Pinpoint the cell where the given text exists, returning its [X, Y] midpoint coordinate. 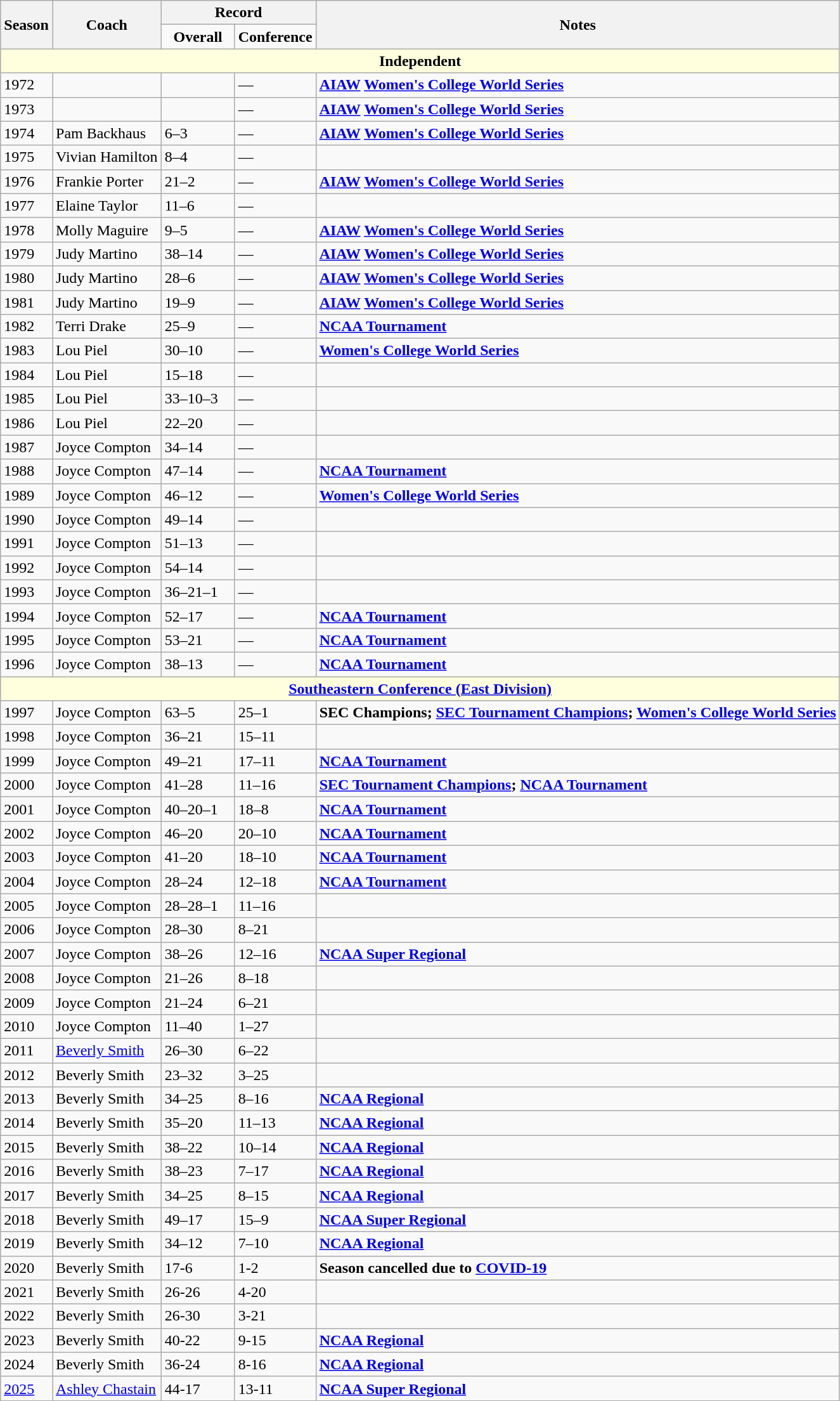
2010 [27, 1026]
36-24 [198, 1364]
Notes [578, 25]
2022 [27, 1316]
7–17 [275, 1171]
49–17 [198, 1220]
28–30 [198, 930]
2014 [27, 1123]
2004 [27, 882]
2009 [27, 1002]
3–25 [275, 1075]
17–11 [275, 761]
49–14 [198, 519]
1974 [27, 133]
2018 [27, 1220]
Record [238, 13]
1987 [27, 447]
38–14 [198, 254]
1995 [27, 640]
8–4 [198, 157]
1983 [27, 351]
28–28–1 [198, 906]
1975 [27, 157]
1991 [27, 544]
1994 [27, 616]
28–6 [198, 278]
46–20 [198, 833]
6–22 [275, 1050]
1988 [27, 471]
12–16 [275, 954]
1973 [27, 109]
1981 [27, 303]
53–21 [198, 640]
49–21 [198, 761]
40-22 [198, 1340]
9–5 [198, 230]
Conference [275, 37]
1997 [27, 713]
6–21 [275, 1002]
2012 [27, 1075]
36–21 [198, 737]
Vivian Hamilton [107, 157]
2016 [27, 1171]
38–22 [198, 1147]
15–11 [275, 737]
11–6 [198, 205]
Frankie Porter [107, 181]
51–13 [198, 544]
2005 [27, 906]
38–26 [198, 954]
SEC Champions; SEC Tournament Champions; Women's College World Series [578, 713]
33–10–3 [198, 399]
Independent [420, 61]
41–28 [198, 785]
2025 [27, 1388]
54–14 [198, 568]
2013 [27, 1099]
11–40 [198, 1026]
38–23 [198, 1171]
30–10 [198, 351]
2008 [27, 978]
35–20 [198, 1123]
Terri Drake [107, 327]
34–14 [198, 447]
1993 [27, 592]
Pam Backhaus [107, 133]
2001 [27, 809]
47–14 [198, 471]
2003 [27, 857]
18–8 [275, 809]
26-30 [198, 1316]
Season [27, 25]
1–27 [275, 1026]
34–12 [198, 1244]
1976 [27, 181]
Molly Maguire [107, 230]
2023 [27, 1340]
63–5 [198, 713]
13-11 [275, 1388]
10–14 [275, 1147]
3-21 [275, 1316]
2024 [27, 1364]
21–24 [198, 1002]
8-16 [275, 1364]
1984 [27, 375]
Overall [198, 37]
44-17 [198, 1388]
1986 [27, 423]
18–10 [275, 857]
2011 [27, 1050]
1990 [27, 519]
2000 [27, 785]
2019 [27, 1244]
21–26 [198, 978]
26-26 [198, 1292]
SEC Tournament Champions; NCAA Tournament [578, 785]
1-2 [275, 1268]
2021 [27, 1292]
8–16 [275, 1099]
Season cancelled due to COVID-19 [578, 1268]
22–20 [198, 423]
36–21–1 [198, 592]
28–24 [198, 882]
1982 [27, 327]
40–20–1 [198, 809]
Southeastern Conference (East Division) [420, 688]
38–13 [198, 664]
46–12 [198, 495]
Elaine Taylor [107, 205]
4-20 [275, 1292]
17-6 [198, 1268]
8–18 [275, 978]
25–1 [275, 713]
25–9 [198, 327]
1998 [27, 737]
2007 [27, 954]
1996 [27, 664]
6–3 [198, 133]
20–10 [275, 833]
26–30 [198, 1050]
9-15 [275, 1340]
23–32 [198, 1075]
1980 [27, 278]
2006 [27, 930]
19–9 [198, 303]
12–18 [275, 882]
7–10 [275, 1244]
2015 [27, 1147]
1979 [27, 254]
1978 [27, 230]
52–17 [198, 616]
Ashley Chastain [107, 1388]
8–15 [275, 1196]
Coach [107, 25]
41–20 [198, 857]
1972 [27, 85]
2017 [27, 1196]
21–2 [198, 181]
15–9 [275, 1220]
2020 [27, 1268]
1985 [27, 399]
1992 [27, 568]
1999 [27, 761]
8–21 [275, 930]
1989 [27, 495]
1977 [27, 205]
15–18 [198, 375]
2002 [27, 833]
11–13 [275, 1123]
